Return the [X, Y] coordinate for the center point of the cell that contains the specified text.  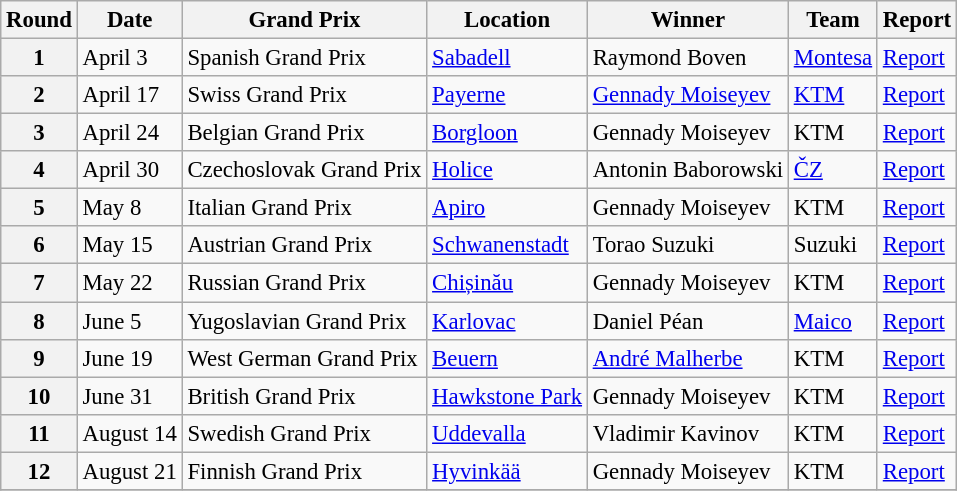
Italian Grand Prix [304, 208]
Karlovac [508, 321]
June 5 [130, 321]
Spanish Grand Prix [304, 58]
Yugoslavian Grand Prix [304, 321]
4 [39, 170]
June 19 [130, 358]
Daniel Péan [688, 321]
5 [39, 208]
Schwanenstadt [508, 245]
Sabadell [508, 58]
Maico [832, 321]
British Grand Prix [304, 396]
1 [39, 58]
Raymond Boven [688, 58]
André Malherbe [688, 358]
May 22 [130, 283]
Winner [688, 20]
April 3 [130, 58]
Austrian Grand Prix [304, 245]
April 24 [130, 133]
August 14 [130, 433]
10 [39, 396]
Payerne [508, 95]
12 [39, 471]
Swedish Grand Prix [304, 433]
May 8 [130, 208]
Date [130, 20]
Grand Prix [304, 20]
Borgloon [508, 133]
West German Grand Prix [304, 358]
Apiro [508, 208]
June 31 [130, 396]
Suzuki [832, 245]
May 15 [130, 245]
Uddevalla [508, 433]
Round [39, 20]
8 [39, 321]
9 [39, 358]
Holice [508, 170]
Torao Suzuki [688, 245]
Russian Grand Prix [304, 283]
April 17 [130, 95]
3 [39, 133]
Team [832, 20]
6 [39, 245]
Hyvinkää [508, 471]
April 30 [130, 170]
Montesa [832, 58]
11 [39, 433]
Swiss Grand Prix [304, 95]
Chișinău [508, 283]
Belgian Grand Prix [304, 133]
7 [39, 283]
Location [508, 20]
Finnish Grand Prix [304, 471]
Czechoslovak Grand Prix [304, 170]
Antonin Baborowski [688, 170]
Vladimir Kavinov [688, 433]
August 21 [130, 471]
Beuern [508, 358]
2 [39, 95]
Hawkstone Park [508, 396]
ČZ [832, 170]
